Extract the (x, y) coordinate from the center of the cell holding the provided text.  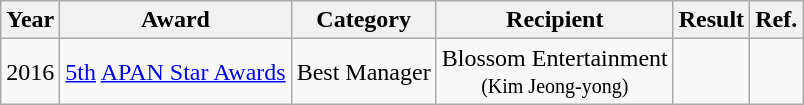
Best Manager (364, 72)
Award (176, 20)
2016 (30, 72)
Year (30, 20)
Recipient (554, 20)
Ref. (776, 20)
Result (711, 20)
Category (364, 20)
Blossom Entertainment (Kim Jeong-yong) (554, 72)
5th APAN Star Awards (176, 72)
